Return (X, Y) of the center of cell containing provided text 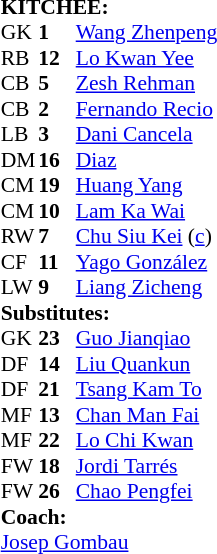
14 (57, 364)
LB (20, 135)
18 (57, 466)
RW (20, 237)
CF (20, 262)
11 (57, 262)
12 (57, 58)
7 (57, 237)
13 (57, 415)
3 (57, 135)
22 (57, 441)
LW (20, 287)
23 (57, 339)
26 (57, 491)
10 (57, 211)
9 (57, 287)
DM (20, 160)
5 (57, 83)
2 (57, 109)
16 (57, 160)
RB (20, 58)
21 (57, 389)
19 (57, 185)
1 (57, 33)
